Return [X, Y] of the center of cell containing provided text 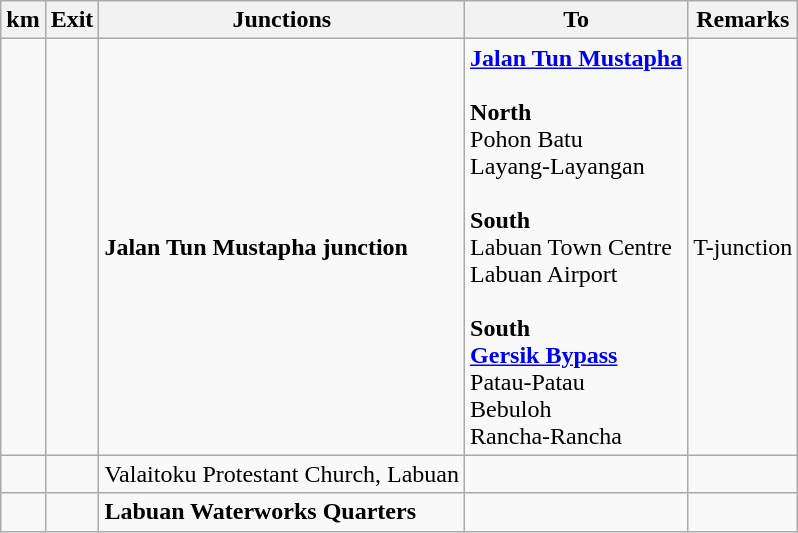
Valaitoku Protestant Church, Labuan [282, 474]
km [23, 20]
Jalan Tun Mustapha junction [282, 247]
Jalan Tun MustaphaNorthPohon BatuLayang-LayanganSouthLabuan Town CentreLabuan Airport SouthGersik BypassPatau-PatauBebulohRancha-Rancha [576, 247]
To [576, 20]
T-junction [743, 247]
Exit [72, 20]
Junctions [282, 20]
Remarks [743, 20]
Labuan Waterworks Quarters [282, 512]
